Provide the [X, Y] coordinate of the cell's center where the given text is located.  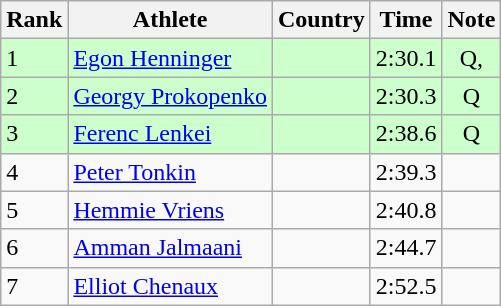
Elliot Chenaux [170, 286]
2 [34, 96]
Ferenc Lenkei [170, 134]
Egon Henninger [170, 58]
6 [34, 248]
2:40.8 [406, 210]
Athlete [170, 20]
1 [34, 58]
2:52.5 [406, 286]
2:38.6 [406, 134]
2:30.3 [406, 96]
7 [34, 286]
5 [34, 210]
3 [34, 134]
Hemmie Vriens [170, 210]
Country [321, 20]
Q, [472, 58]
4 [34, 172]
Amman Jalmaani [170, 248]
Note [472, 20]
Time [406, 20]
Peter Tonkin [170, 172]
Georgy Prokopenko [170, 96]
Rank [34, 20]
2:39.3 [406, 172]
2:44.7 [406, 248]
2:30.1 [406, 58]
